Pinpoint the cell where the given text exists, returning its (x, y) midpoint coordinate. 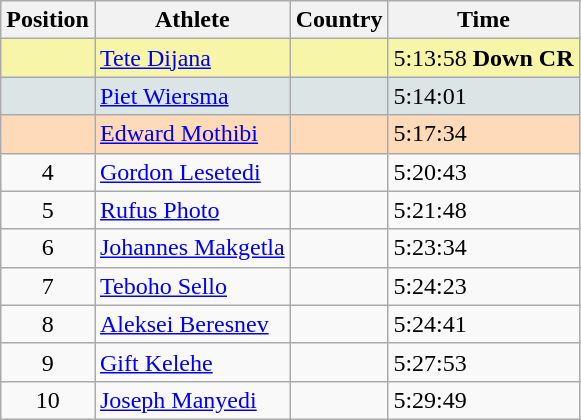
9 (48, 362)
5:13:58 Down CR (484, 58)
Piet Wiersma (192, 96)
5:27:53 (484, 362)
5:24:23 (484, 286)
5:17:34 (484, 134)
Gordon Lesetedi (192, 172)
5:21:48 (484, 210)
8 (48, 324)
Position (48, 20)
5:29:49 (484, 400)
6 (48, 248)
10 (48, 400)
5:20:43 (484, 172)
5:23:34 (484, 248)
Gift Kelehe (192, 362)
Country (339, 20)
5 (48, 210)
5:14:01 (484, 96)
Athlete (192, 20)
7 (48, 286)
Edward Mothibi (192, 134)
5:24:41 (484, 324)
Time (484, 20)
Aleksei Beresnev (192, 324)
Johannes Makgetla (192, 248)
Rufus Photo (192, 210)
4 (48, 172)
Teboho Sello (192, 286)
Joseph Manyedi (192, 400)
Tete Dijana (192, 58)
